Locate the cell with the specified text and output its [x, y] center coordinate. 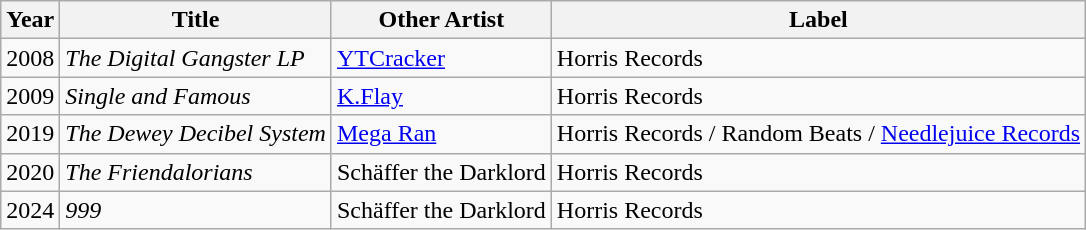
Year [30, 20]
Title [196, 20]
Single and Famous [196, 96]
Horris Records / Random Beats / Needlejuice Records [818, 134]
The Digital Gangster LP [196, 58]
2024 [30, 210]
999 [196, 210]
2019 [30, 134]
2008 [30, 58]
Label [818, 20]
The Friendalorians [196, 172]
K.Flay [441, 96]
Other Artist [441, 20]
2009 [30, 96]
YTCracker [441, 58]
2020 [30, 172]
The Dewey Decibel System [196, 134]
Mega Ran [441, 134]
